Locate the cell with the specified text and output its (x, y) center coordinate. 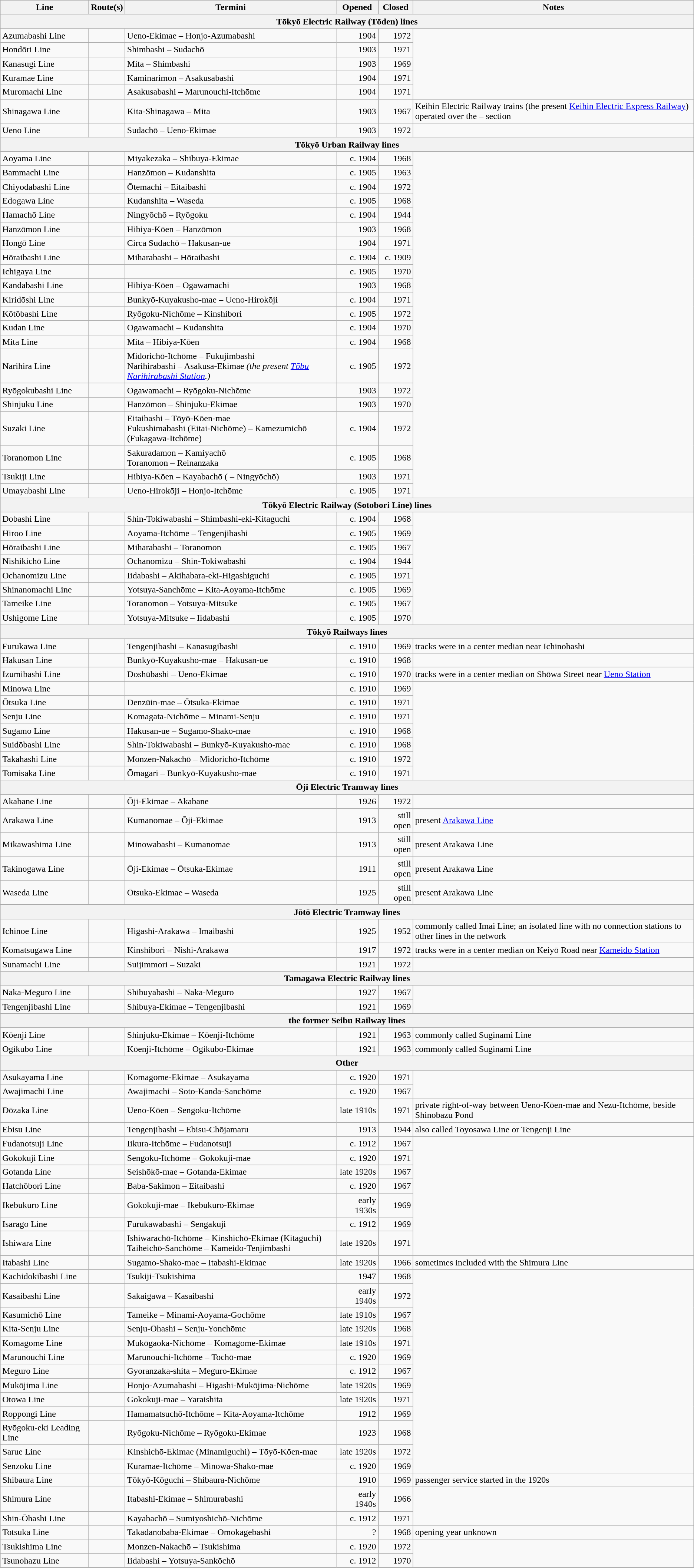
Tomisaka Line (44, 773)
Kōtōbashi Line (44, 314)
Tengenjibashi – Ebisu-Chōjamaru (231, 1129)
Shibuya-Ekimae – Tengenjibashi (231, 1007)
Tōkyō Railways lines (347, 632)
Mukōjima Line (44, 1385)
Ōji Electric Tramway lines (347, 787)
Ningyōchō – Ryōgoku (231, 215)
Ryōgokubashi Line (44, 390)
Minowabashi – Kumanomae (231, 845)
Honjo-Azumabashi – Higashi-Mukōjima-Nichōme (231, 1385)
Kōenji-Itchōme – Ogikubo-Ekimae (231, 1049)
Naka-Meguro Line (44, 993)
Asakusabashi – Marunouchi-Itchōme (231, 92)
Yotsuya-Mitsuke – Iidabashi (231, 618)
Notes (553, 7)
Shin-Ōhashi Line (44, 1518)
Kōenji Line (44, 1035)
Hakusan-ue – Sugamo-Shako-mae (231, 731)
Aoyama-Itchōme – Tengenjibashi (231, 533)
Mita Line (44, 342)
Ueno-Kōen – Sengoku-Itchōme (231, 1110)
Ōmagari – Bunkyō-Kuyakusho-mae (231, 773)
Kudanshita – Waseda (231, 201)
Itabashi Line (44, 1262)
Tsukiji Line (44, 477)
Ochanomizu – Shin-Tokiwabashi (231, 561)
Keihin Electric Railway trains (the present Keihin Electric Express Railway) operated over the – section (553, 111)
also called Toyosawa Line or Tengenji Line (553, 1129)
Tsunohazu Line (44, 1561)
Hibiya-Kōen – Kayabachō ( – Ningyōchō) (231, 477)
Tameike Line (44, 604)
Iidabashi – Akihabara-eki-Higashiguchi (231, 575)
Edogawa Line (44, 201)
Monzen-Nakachō – Midorichō-Itchōme (231, 759)
Tōkyō Electric Railway (Tōden) lines (347, 22)
Awajimachi Line (44, 1091)
Takadanobaba-Ekimae – Omokagebashi (231, 1532)
Jōtō Electric Tramway lines (347, 912)
c. 1909 (396, 257)
Ryōgoku-Nichōme – Kinshibori (231, 314)
Kandabashi Line (44, 285)
Shimbashi – Sudachō (231, 50)
Komagome-Ekimae – Asukayama (231, 1077)
Suijimmori – Suzaki (231, 964)
Shin-Tokiwabashi – Bunkyō-Kuyakusho-mae (231, 745)
Ogawamachi – Kudanshita (231, 328)
Suidōbashi Line (44, 745)
Arakawa Line (44, 820)
Mikawashima Line (44, 845)
opening year unknown (553, 1532)
Baba-Sakimon – Eitaibashi (231, 1186)
Muromachi Line (44, 92)
Tōkyō Urban Railway lines (347, 144)
Ishiwara Line (44, 1244)
Bammachi Line (44, 172)
Sakaigawa – Kasaibashi (231, 1295)
Kiridōshi Line (44, 300)
Sudachō – Ueno-Ekimae (231, 130)
Shin-Tokiwabashi – Shimbashi-eki-Kitaguchi (231, 519)
Miharabashi – Hōraibashi (231, 257)
tracks were in a center median on Keiyō Road near Kameido Station (553, 950)
Mita – Shimbashi (231, 64)
1926 (357, 801)
sometimes included with the Shimura Line (553, 1262)
Shinjuku-Ekimae – Kōenji-Itchōme (231, 1035)
Hibiya-Kōen – Hanzōmon (231, 229)
Tōkyō-Kōguchi – Shibaura-Nichōme (231, 1480)
Termini (231, 7)
Kasaibashi Line (44, 1295)
Tsukiji-Tsukishima (231, 1277)
Kasumichō Line (44, 1315)
Shinanomachi Line (44, 590)
Dobashi Line (44, 519)
Kanasugi Line (44, 64)
Kaminarimon – Asakusabashi (231, 78)
Minowa Line (44, 689)
Roppongi Line (44, 1413)
Nishikichō Line (44, 561)
Hongō Line (44, 243)
Isarago Line (44, 1224)
Hanzōmon Line (44, 229)
Ōji-Ekimae – Ōtsuka-Ekimae (231, 868)
Kinshichō-Ekimae (Minamiguchi) – Tōyō-Kōen-mae (231, 1452)
Ueno-Ekimae – Honjo-Azumabashi (231, 36)
Ichinoe Line (44, 931)
Hatchōbori Line (44, 1186)
Ochanomizu Line (44, 575)
Kayabachō – Sumiyoshichō-Nichōme (231, 1518)
Azumabashi Line (44, 36)
Ushigome Line (44, 618)
Sarue Line (44, 1452)
Yotsuya-Sanchōme – Kita-Aoyama-Itchōme (231, 590)
Mukōgaoka-Nichōme – Komagome-Ekimae (231, 1343)
Ishiwarachō-Itchōme – Kinshichō-Ekimae (Kitaguchi)Taiheichō-Sanchōme – Kameido-Tenjimbashi (231, 1244)
Fudanotsuji Line (44, 1143)
Eitaibashi – Tōyō-Kōen-maeFukushimabashi (Eitai-Nichōme) – Kamezumichō (Fukagawa-Itchōme) (231, 428)
Ogikubo Line (44, 1049)
Ichigaya Line (44, 271)
Line (44, 7)
Komatsugawa Line (44, 950)
Furukawa Line (44, 646)
Ueno-Hirokōji – Honjo-Itchōme (231, 491)
Sugamo Line (44, 731)
Tsukishima Line (44, 1546)
Hibiya-Kōen – Ogawamachi (231, 285)
1923 (357, 1433)
Ebisu Line (44, 1129)
Ikebukuro Line (44, 1205)
Marunouchi Line (44, 1357)
1912 (357, 1413)
Ryōgoku-Nichōme – Ryōgoku-Ekimae (231, 1433)
Komagata-Nichōme – Minami-Senju (231, 717)
passenger service started in the 1920s (553, 1480)
Sengoku-Itchōme – Gokokuji-mae (231, 1158)
Tameike – Minami-Aoyama-Gochōme (231, 1315)
tracks were in a center median on Shōwa Street near Ueno Station (553, 674)
Senzoku Line (44, 1466)
Gokokuji-mae – Yaraishita (231, 1399)
Asukayama Line (44, 1077)
Ōtsuka-Ekimae – Waseda (231, 893)
Komagome Line (44, 1343)
Bunkyō-Kuyakusho-mae – Ueno-Hirokōji (231, 300)
Umayabashi Line (44, 491)
Ueno Line (44, 130)
Tamagawa Electric Railway lines (347, 978)
Hamachō Line (44, 215)
tracks were in a center median near Ichinohashi (553, 646)
Sunamachi Line (44, 964)
Tōkyō Electric Railway (Sotobori Line) lines (347, 505)
Shibuyabashi – Naka-Meguro (231, 993)
Doshūbashi – Ueno-Ekimae (231, 674)
Kudan Line (44, 328)
Mita – Hibiya-Kōen (231, 342)
Shibaura Line (44, 1480)
private right-of-way between Ueno-Kōen-mae and Nezu-Itchōme, beside Shinobazu Pond (553, 1110)
Gyoranzaka-shita – Meguro-Ekimae (231, 1371)
Shinjuku Line (44, 404)
Hiroo Line (44, 533)
Toranomon – Yotsuya-Mitsuke (231, 604)
Ōtemachi – Eitaibashi (231, 186)
Opened (357, 7)
Circa Sudachō – Hakusan-ue (231, 243)
Senju Line (44, 717)
Miharabashi – Toranomon (231, 547)
Higashi-Arakawa – Imaibashi (231, 931)
Sakuradamon – KamiyachōToranomon – Reinanzaka (231, 458)
1910 (357, 1480)
Kinshibori – Nishi-Arakawa (231, 950)
1917 (357, 950)
Akabane Line (44, 801)
Bunkyō-Kuyakusho-mae – Hakusan-ue (231, 660)
Ryōgoku-eki Leading Line (44, 1433)
Hamamatsuchō-Itchōme – Kita-Aoyama-Itchōme (231, 1413)
Tengenjibashi Line (44, 1007)
Kita-Shinagawa – Mita (231, 111)
Shinagawa Line (44, 111)
Kuramae-Itchōme – Minowa-Shako-mae (231, 1466)
Meguro Line (44, 1371)
Marunouchi-Itchōme – Tochō-mae (231, 1357)
Dōzaka Line (44, 1110)
1911 (357, 868)
Kuramae Line (44, 78)
Ogawamachi – Ryōgoku-Nichōme (231, 390)
1927 (357, 993)
1952 (396, 931)
Closed (396, 7)
Seishōkō-mae – Gotanda-Ekimae (231, 1172)
Other (347, 1063)
Gokokuji Line (44, 1158)
the former Seibu Railway lines (347, 1021)
Toranomon Line (44, 458)
? (357, 1532)
Senju-Ōhashi – Senju-Yonchōme (231, 1329)
Narihira Line (44, 366)
Chiyodabashi Line (44, 186)
Waseda Line (44, 893)
early 1930s (357, 1205)
1947 (357, 1277)
Kita-Senju Line (44, 1329)
Gotanda Line (44, 1172)
Ōtsuka Line (44, 703)
Hanzōmon – Shinjuku-Ekimae (231, 404)
Kachidokibashi Line (44, 1277)
Miyakezaka – Shibuya-Ekimae (231, 158)
Takahashi Line (44, 759)
Midorichō-Itchōme – FukujimbashiNarihirabashi – Asakusa-Ekimae (the present Tōbu Narihirabashi Station.) (231, 366)
Iidabashi – Yotsuya-Sankōchō (231, 1561)
Awajimachi – Soto-Kanda-Sanchōme (231, 1091)
Hakusan Line (44, 660)
Otowa Line (44, 1399)
Furukawabashi – Sengakuji (231, 1224)
Route(s) (107, 7)
Izumibashi Line (44, 674)
Gokokuji-mae – Ikebukuro-Ekimae (231, 1205)
Hanzōmon – Kudanshita (231, 172)
Denzūin-mae – Ōtsuka-Ekimae (231, 703)
Ōji-Ekimae – Akabane (231, 801)
Hondōri Line (44, 50)
commonly called Imai Line; an isolated line with no connection stations to other lines in the network (553, 931)
Monzen-Nakachō – Tsukishima (231, 1546)
Shimura Line (44, 1499)
Iikura-Itchōme – Fudanotsuji (231, 1143)
Totsuka Line (44, 1532)
Aoyama Line (44, 158)
Suzaki Line (44, 428)
Kumanomae – Ōji-Ekimae (231, 820)
Tengenjibashi – Kanasugibashi (231, 646)
Takinogawa Line (44, 868)
Sugamo-Shako-mae – Itabashi-Ekimae (231, 1262)
Itabashi-Ekimae – Shimurabashi (231, 1499)
